Pinpoint the cell where the given text exists, returning its (x, y) midpoint coordinate. 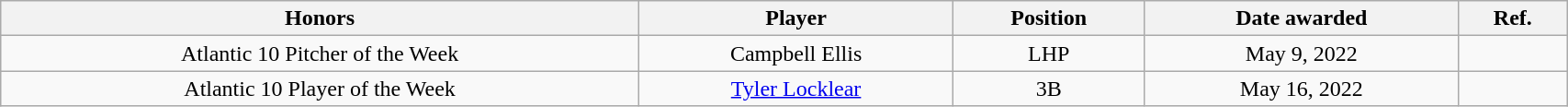
May 16, 2022 (1302, 89)
3B (1049, 89)
Player (795, 18)
Position (1049, 18)
LHP (1049, 53)
Ref. (1513, 18)
Atlantic 10 Player of the Week (320, 89)
May 9, 2022 (1302, 53)
Atlantic 10 Pitcher of the Week (320, 53)
Campbell Ellis (795, 53)
Tyler Locklear (795, 89)
Honors (320, 18)
Date awarded (1302, 18)
